Return the (x, y) coordinate for the center point of the cell that contains the specified text.  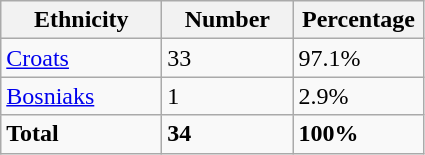
1 (228, 96)
100% (358, 134)
Total (82, 134)
33 (228, 58)
97.1% (358, 58)
2.9% (358, 96)
Ethnicity (82, 20)
Croats (82, 58)
Percentage (358, 20)
Bosniaks (82, 96)
Number (228, 20)
34 (228, 134)
